Return (X, Y) of the center of cell containing provided text 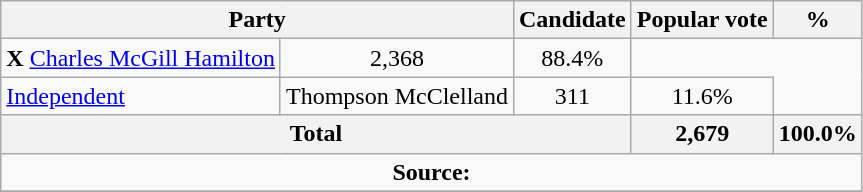
Candidate (572, 20)
11.6% (702, 96)
2,679 (702, 134)
Total (316, 134)
X Charles McGill Hamilton (141, 58)
100.0% (818, 134)
2,368 (396, 58)
% (818, 20)
Popular vote (702, 20)
Source: (432, 172)
Thompson McClelland (396, 96)
88.4% (572, 58)
Independent (141, 96)
Party (258, 20)
311 (572, 96)
